For the text-containing cell, return its midpoint in (x, y) coordinate format. 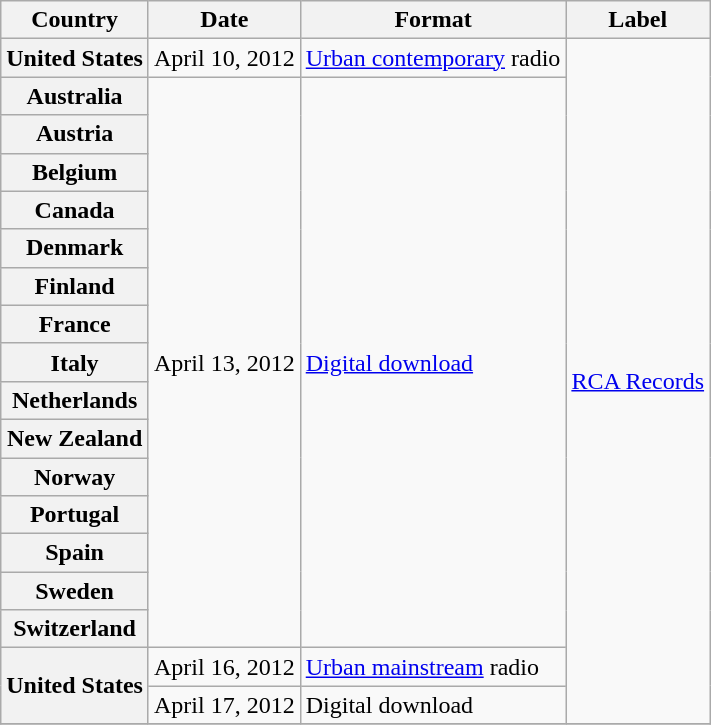
Canada (75, 210)
April 17, 2012 (224, 705)
April 16, 2012 (224, 667)
Belgium (75, 172)
Netherlands (75, 400)
Switzerland (75, 629)
Urban contemporary radio (433, 58)
April 13, 2012 (224, 362)
Australia (75, 96)
Sweden (75, 591)
Urban mainstream radio (433, 667)
Finland (75, 286)
Norway (75, 477)
France (75, 324)
Country (75, 20)
New Zealand (75, 438)
Spain (75, 553)
Austria (75, 134)
Format (433, 20)
Denmark (75, 248)
RCA Records (638, 382)
Portugal (75, 515)
Italy (75, 362)
Date (224, 20)
April 10, 2012 (224, 58)
Label (638, 20)
